Identify which cell holds the provided text, then report its [x, y] central coordinate. 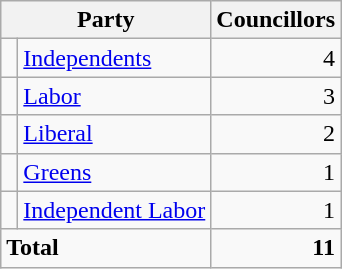
4 [276, 58]
Greens [114, 172]
Liberal [114, 134]
Labor [114, 96]
Party [106, 20]
3 [276, 96]
Councillors [276, 20]
Total [106, 248]
Independent Labor [114, 210]
11 [276, 248]
Independents [114, 58]
2 [276, 134]
